Provide the (X, Y) coordinate of the cell's center where the given text is located.  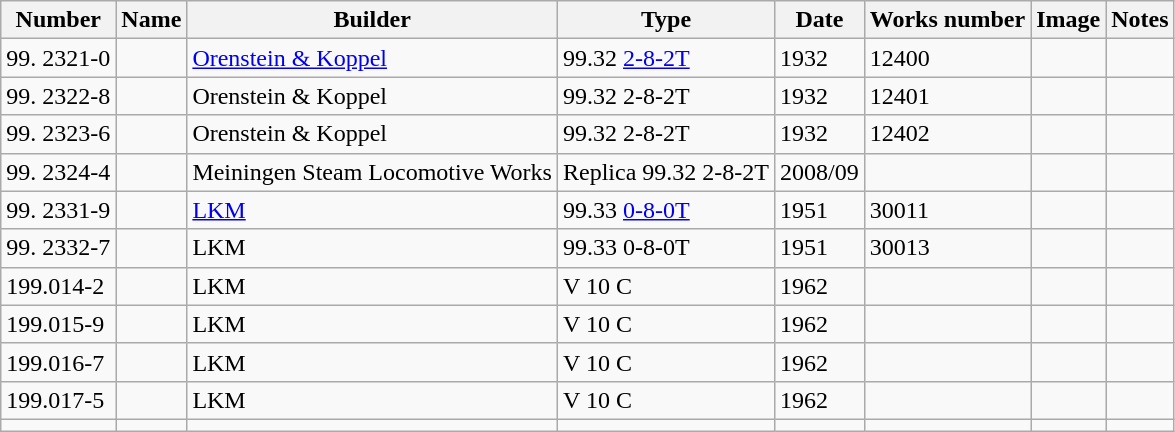
12400 (947, 58)
Works number (947, 20)
Builder (372, 20)
Replica 99.32 2-8-2T (666, 172)
Meiningen Steam Locomotive Works (372, 172)
Type (666, 20)
Image (1068, 20)
199.014-2 (58, 286)
30013 (947, 248)
99. 2332-7 (58, 248)
99. 2324-4 (58, 172)
12402 (947, 134)
99. 2322-8 (58, 96)
30011 (947, 210)
12401 (947, 96)
Number (58, 20)
199.015-9 (58, 324)
199.016-7 (58, 362)
99. 2323-6 (58, 134)
Name (152, 20)
Notes (1140, 20)
2008/09 (819, 172)
99. 2331-9 (58, 210)
199.017-5 (58, 400)
Date (819, 20)
99. 2321-0 (58, 58)
